Output the (x, y) coordinate of the center of the cell containing the given text.  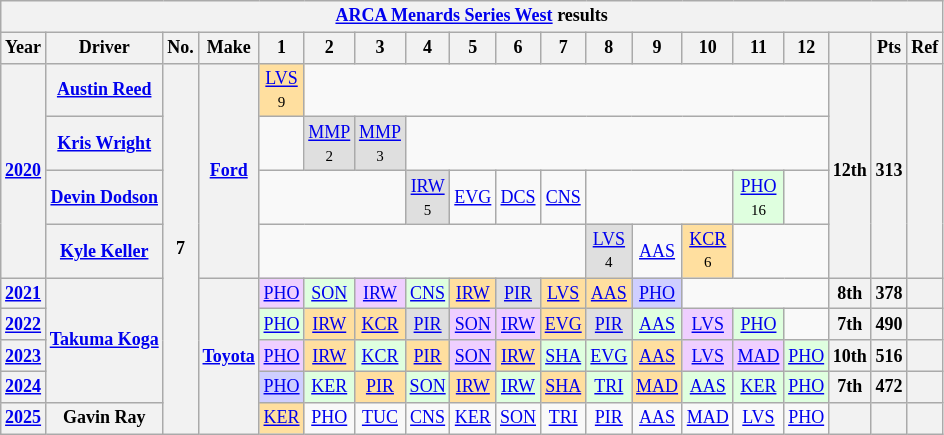
2023 (24, 356)
Austin Reed (104, 90)
LVS9 (282, 90)
4 (428, 48)
MMP3 (380, 144)
1 (282, 48)
472 (889, 386)
Devin Dodson (104, 197)
516 (889, 356)
10 (708, 48)
11 (758, 48)
378 (889, 294)
5 (473, 48)
6 (518, 48)
Driver (104, 48)
Pts (889, 48)
2025 (24, 418)
8th (850, 294)
313 (889, 170)
8 (609, 48)
10th (850, 356)
Gavin Ray (104, 418)
Make (228, 48)
MMP2 (330, 144)
12 (806, 48)
Kris Wright (104, 144)
2 (330, 48)
Ford (228, 170)
490 (889, 324)
KCR6 (708, 251)
LVS4 (609, 251)
Ref (925, 48)
TUC (380, 418)
12th (850, 170)
9 (658, 48)
2024 (24, 386)
3 (380, 48)
No. (180, 48)
ARCA Menards Series West results (472, 16)
IRW5 (428, 197)
Year (24, 48)
2021 (24, 294)
Kyle Keller (104, 251)
DCS (518, 197)
PHO16 (758, 197)
Takuma Koga (104, 340)
2020 (24, 170)
Toyota (228, 356)
2022 (24, 324)
